Output the [x, y] coordinate of the center of the cell containing the given text.  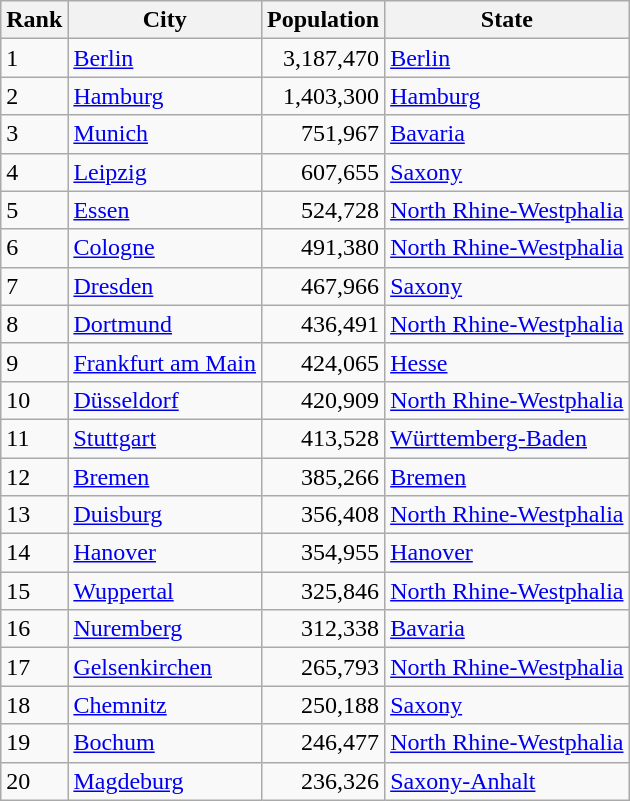
17 [34, 667]
15 [34, 591]
Leipzig [165, 172]
Gelsenkirchen [165, 667]
Rank [34, 20]
420,909 [324, 400]
Essen [165, 210]
Chemnitz [165, 705]
7 [34, 286]
3,187,470 [324, 58]
246,477 [324, 743]
424,065 [324, 362]
14 [34, 553]
385,266 [324, 477]
19 [34, 743]
8 [34, 324]
Wuppertal [165, 591]
250,188 [324, 705]
9 [34, 362]
436,491 [324, 324]
413,528 [324, 438]
607,655 [324, 172]
6 [34, 248]
City [165, 20]
10 [34, 400]
Frankfurt am Main [165, 362]
4 [34, 172]
11 [34, 438]
Bochum [165, 743]
Magdeburg [165, 781]
325,846 [324, 591]
20 [34, 781]
Dresden [165, 286]
467,966 [324, 286]
12 [34, 477]
524,728 [324, 210]
356,408 [324, 515]
751,967 [324, 134]
236,326 [324, 781]
5 [34, 210]
Duisburg [165, 515]
Württemberg-Baden [507, 438]
354,955 [324, 553]
Stuttgart [165, 438]
Hesse [507, 362]
265,793 [324, 667]
Population [324, 20]
State [507, 20]
18 [34, 705]
491,380 [324, 248]
Nuremberg [165, 629]
2 [34, 96]
3 [34, 134]
Dortmund [165, 324]
16 [34, 629]
1,403,300 [324, 96]
312,338 [324, 629]
13 [34, 515]
Saxony-Anhalt [507, 781]
1 [34, 58]
Cologne [165, 248]
Düsseldorf [165, 400]
Munich [165, 134]
